Provide the (x, y) coordinate of the cell's center where the given text is located.  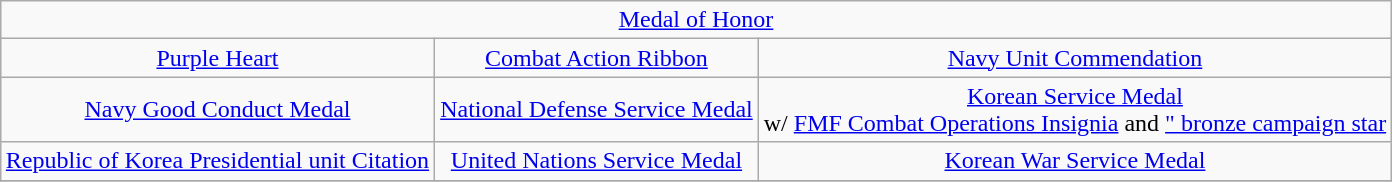
United Nations Service Medal (597, 161)
Korean Service Medalw/ FMF Combat Operations Insignia and " bronze campaign star (1074, 110)
Medal of Honor (696, 20)
Republic of Korea Presidential unit Citation (217, 161)
Navy Unit Commendation (1074, 58)
Korean War Service Medal (1074, 161)
National Defense Service Medal (597, 110)
Combat Action Ribbon (597, 58)
Navy Good Conduct Medal (217, 110)
Purple Heart (217, 58)
